Scan for the cell matching the given text and deliver its (x, y) coordinate at center. 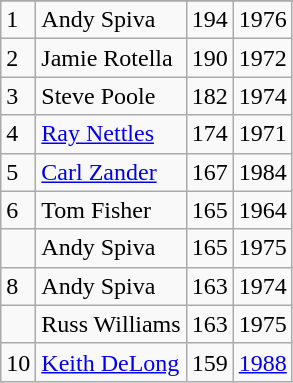
2 (18, 58)
8 (18, 286)
Jamie Rotella (111, 58)
1 (18, 20)
1976 (262, 20)
Steve Poole (111, 96)
Russ Williams (111, 324)
1971 (262, 134)
174 (210, 134)
182 (210, 96)
4 (18, 134)
Tom Fisher (111, 210)
1984 (262, 172)
5 (18, 172)
194 (210, 20)
159 (210, 362)
Keith DeLong (111, 362)
6 (18, 210)
190 (210, 58)
1988 (262, 362)
1972 (262, 58)
10 (18, 362)
1964 (262, 210)
167 (210, 172)
3 (18, 96)
Carl Zander (111, 172)
Ray Nettles (111, 134)
